From the cell containing the given text, extract its center point as [x, y] coordinate. 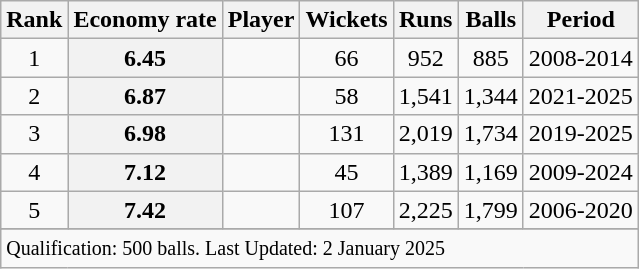
45 [346, 172]
1,344 [490, 96]
Player [261, 20]
7.42 [145, 210]
1,169 [490, 172]
Rank [34, 20]
2,225 [426, 210]
952 [426, 58]
2009-2024 [580, 172]
2,019 [426, 134]
2019-2025 [580, 134]
6.98 [145, 134]
1 [34, 58]
4 [34, 172]
Qualification: 500 balls. Last Updated: 2 January 2025 [320, 248]
2 [34, 96]
Runs [426, 20]
6.45 [145, 58]
66 [346, 58]
Balls [490, 20]
107 [346, 210]
2021-2025 [580, 96]
1,734 [490, 134]
58 [346, 96]
2008-2014 [580, 58]
1,541 [426, 96]
Period [580, 20]
885 [490, 58]
1,799 [490, 210]
3 [34, 134]
6.87 [145, 96]
2006-2020 [580, 210]
131 [346, 134]
5 [34, 210]
Wickets [346, 20]
Economy rate [145, 20]
1,389 [426, 172]
7.12 [145, 172]
